Search for the cell housing the specified text and yield its (X, Y) center coordinate. 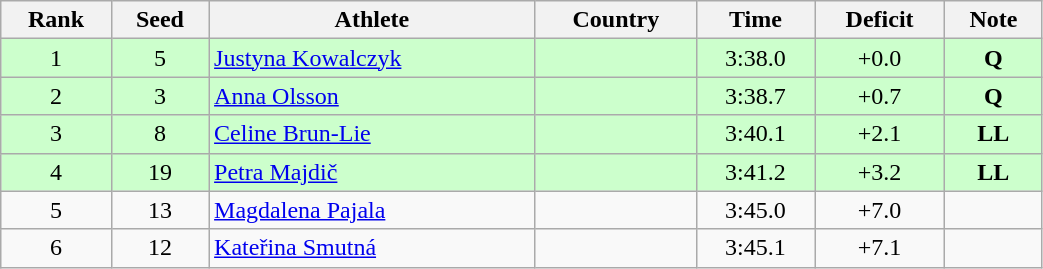
6 (56, 248)
Note (994, 20)
3:40.1 (755, 134)
Deficit (879, 20)
2 (56, 96)
Rank (56, 20)
1 (56, 58)
4 (56, 172)
Celine Brun-Lie (372, 134)
Athlete (372, 20)
Kateřina Smutná (372, 248)
Country (616, 20)
+0.0 (879, 58)
+0.7 (879, 96)
+2.1 (879, 134)
3:45.1 (755, 248)
3:38.7 (755, 96)
Justyna Kowalczyk (372, 58)
19 (160, 172)
3:41.2 (755, 172)
3:38.0 (755, 58)
+7.1 (879, 248)
Time (755, 20)
+3.2 (879, 172)
Anna Olsson (372, 96)
13 (160, 210)
3:45.0 (755, 210)
Petra Majdič (372, 172)
Seed (160, 20)
+7.0 (879, 210)
12 (160, 248)
8 (160, 134)
Magdalena Pajala (372, 210)
